Capture the cell that displays the provided text and extract its (x, y) central coordinate. 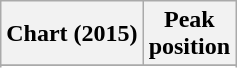
Peakposition (189, 34)
Chart (2015) (72, 34)
